Locate the cell with the specified text and output its (X, Y) center coordinate. 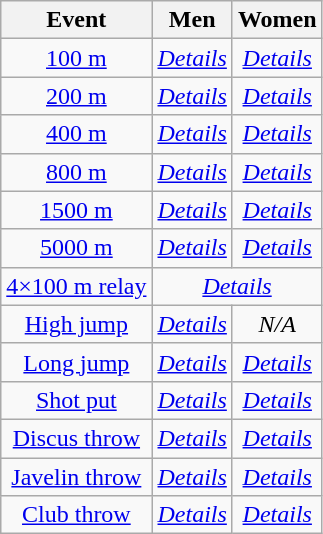
1500 m (76, 210)
Javelin throw (76, 477)
100 m (76, 58)
Women (277, 20)
N/A (277, 324)
800 m (76, 172)
Shot put (76, 400)
Men (192, 20)
Event (76, 20)
Discus throw (76, 438)
High jump (76, 324)
5000 m (76, 248)
Club throw (76, 515)
200 m (76, 96)
400 m (76, 134)
4×100 m relay (76, 286)
Long jump (76, 362)
